Detect which cell encompasses the target text, then output its (X, Y) center coordinate. 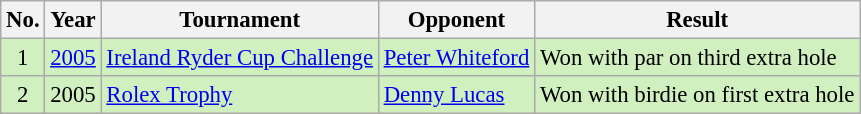
Ireland Ryder Cup Challenge (240, 58)
Denny Lucas (456, 95)
2 (23, 95)
Opponent (456, 20)
No. (23, 20)
Rolex Trophy (240, 95)
Peter Whiteford (456, 58)
1 (23, 58)
Result (698, 20)
Won with birdie on first extra hole (698, 95)
Year (73, 20)
Tournament (240, 20)
Won with par on third extra hole (698, 58)
